Extract the (x, y) coordinate from the center of the cell holding the provided text.  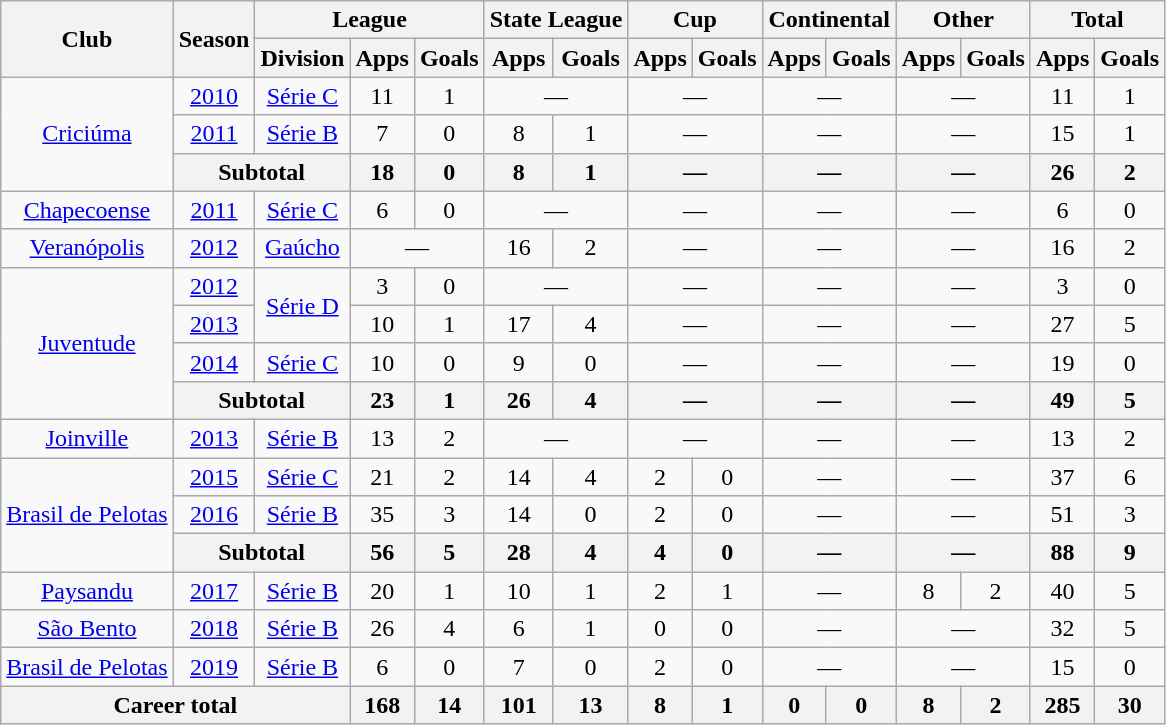
Joinville (87, 438)
168 (382, 705)
Other (963, 20)
56 (382, 553)
35 (382, 515)
Cup (695, 20)
League (370, 20)
Criciúma (87, 134)
Career total (176, 705)
2019 (214, 667)
Club (87, 39)
2010 (214, 96)
49 (1062, 400)
Paysandu (87, 591)
28 (518, 553)
17 (518, 324)
Juventude (87, 343)
Veranópolis (87, 248)
32 (1062, 629)
2018 (214, 629)
Gaúcho (302, 248)
20 (382, 591)
Continental (829, 20)
101 (518, 705)
30 (1130, 705)
São Bento (87, 629)
Série D (302, 305)
51 (1062, 515)
88 (1062, 553)
23 (382, 400)
37 (1062, 477)
State League (556, 20)
21 (382, 477)
2017 (214, 591)
Season (214, 39)
2016 (214, 515)
40 (1062, 591)
285 (1062, 705)
Total (1097, 20)
2015 (214, 477)
Division (302, 58)
19 (1062, 362)
27 (1062, 324)
2014 (214, 362)
18 (382, 172)
Chapecoense (87, 210)
